For the text-containing cell, return its midpoint in (X, Y) coordinate format. 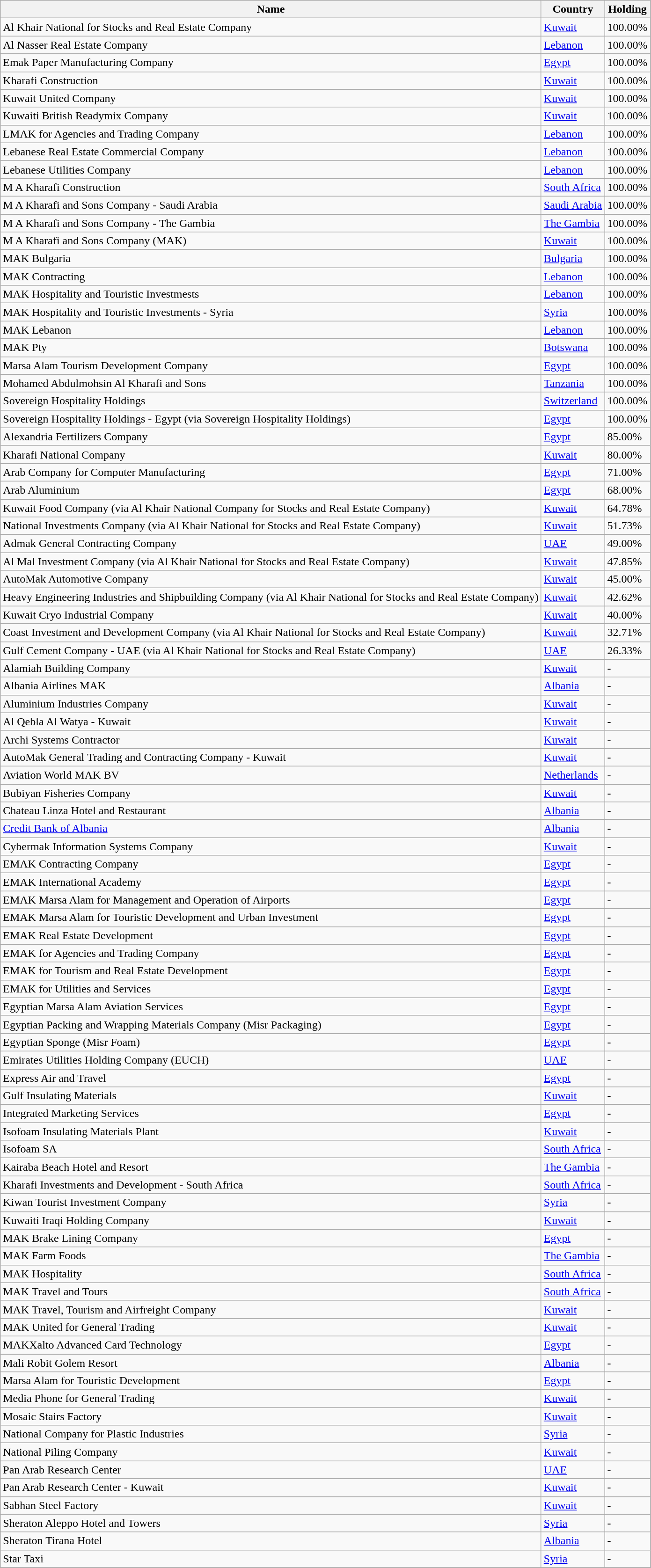
Arab Aluminium (271, 490)
Sovereign Hospitality Holdings (271, 401)
Express Air and Travel (271, 1078)
Sabhan Steel Factory (271, 1505)
Aviation World MAK BV (271, 775)
64.78% (627, 508)
MAK United for General Trading (271, 1327)
Chateau Linza Hotel and Restaurant (271, 811)
Cybermak Information Systems Company (271, 846)
Egyptian Marsa Alam Aviation Services (271, 1006)
40.00% (627, 615)
EMAK for Agencies and Trading Company (271, 953)
Al Khair National for Stocks and Real Estate Company (271, 27)
National Piling Company (271, 1452)
Mali Robit Golem Resort (271, 1363)
Sovereign Hospitality Holdings - Egypt (via Sovereign Hospitality Holdings) (271, 419)
Lebanese Utilities Company (271, 169)
Mohamed Abdulmohsin Al Kharafi and Sons (271, 383)
Alamiah Building Company (271, 668)
Emirates Utilities Holding Company (EUCH) (271, 1060)
Gulf Insulating Materials (271, 1096)
Star Taxi (271, 1559)
MAK Hospitality (271, 1274)
Coast Investment and Development Company (via Al Khair National for Stocks and Real Estate Company) (271, 633)
AutoMak General Trading and Contracting Company - Kuwait (271, 757)
Kharafi Construction (271, 80)
Media Phone for General Trading (271, 1399)
MAK Bulgaria (271, 259)
Mosaic Stairs Factory (271, 1416)
MAK Hospitality and Touristic Investments - Syria (271, 312)
National Investments Company (via Al Khair National for Stocks and Real Estate Company) (271, 526)
EMAK Real Estate Development (271, 935)
MAK Hospitality and Touristic Investmests (271, 294)
Name (271, 9)
M A Kharafi and Sons Company (MAK) (271, 241)
Kairaba Beach Hotel and Resort (271, 1167)
Admak General Contracting Company (271, 544)
32.71% (627, 633)
85.00% (627, 437)
EMAK Marsa Alam for Touristic Development and Urban Investment (271, 918)
EMAK for Tourism and Real Estate Development (271, 971)
Bubiyan Fisheries Company (271, 793)
M A Kharafi Construction (271, 187)
Isofoam Insulating Materials Plant (271, 1131)
MAK Contracting (271, 277)
EMAK Contracting Company (271, 864)
MAK Farm Foods (271, 1256)
Credit Bank of Albania (271, 829)
42.62% (627, 597)
Kuwait Food Company (via Al Khair National Company for Stocks and Real Estate Company) (271, 508)
Marsa Alam for Touristic Development (271, 1381)
MAK Travel and Tours (271, 1291)
Kuwait Cryo Industrial Company (271, 615)
Kharafi Investments and Development - South Africa (271, 1185)
Al Mal Investment Company (via Al Khair National for Stocks and Real Estate Company) (271, 562)
Al Nasser Real Estate Company (271, 45)
Emak Paper Manufacturing Company (271, 63)
LMAK for Agencies and Trading Company (271, 134)
MAK Travel, Tourism and Airfreight Company (271, 1309)
Egyptian Sponge (Misr Foam) (271, 1042)
47.85% (627, 562)
Kuwaiti Iraqi Holding Company (271, 1220)
Marsa Alam Tourism Development Company (271, 365)
Switzerland (573, 401)
Gulf Cement Company - UAE (via Al Khair National for Stocks and Real Estate Company) (271, 650)
M A Kharafi and Sons Company - Saudi Arabia (271, 205)
Netherlands (573, 775)
EMAK International Academy (271, 882)
Isofoam SA (271, 1149)
AutoMak Automotive Company (271, 579)
Al Qebla Al Watya - Kuwait (271, 722)
26.33% (627, 650)
68.00% (627, 490)
Pan Arab Research Center (271, 1470)
Country (573, 9)
80.00% (627, 454)
EMAK Marsa Alam for Management and Operation of Airports (271, 900)
MAKXalto Advanced Card Technology (271, 1345)
Pan Arab Research Center - Kuwait (271, 1488)
Kuwait United Company (271, 98)
MAK Lebanon (271, 330)
Kiwan Tourist Investment Company (271, 1203)
51.73% (627, 526)
MAK Brake Lining Company (271, 1238)
Bulgaria (573, 259)
MAK Pty (271, 348)
71.00% (627, 472)
Tanzania (573, 383)
45.00% (627, 579)
Heavy Engineering Industries and Shipbuilding Company (via Al Khair National for Stocks and Real Estate Company) (271, 597)
Holding (627, 9)
Lebanese Real Estate Commercial Company (271, 152)
Saudi Arabia (573, 205)
Botswana (573, 348)
Arab Company for Computer Manufacturing (271, 472)
EMAK for Utilities and Services (271, 989)
Egyptian Packing and Wrapping Materials Company (Misr Packaging) (271, 1024)
Kuwaiti British Readymix Company (271, 116)
National Company for Plastic Industries (271, 1434)
49.00% (627, 544)
Sheraton Tirana Hotel (271, 1541)
Integrated Marketing Services (271, 1114)
Aluminium Industries Company (271, 704)
Alexandria Fertilizers Company (271, 437)
Kharafi National Company (271, 454)
Archi Systems Contractor (271, 739)
M A Kharafi and Sons Company - The Gambia (271, 223)
Albania Airlines MAK (271, 686)
Sheraton Aleppo Hotel and Towers (271, 1523)
